Detect which cell encompasses the target text, then output its (x, y) center coordinate. 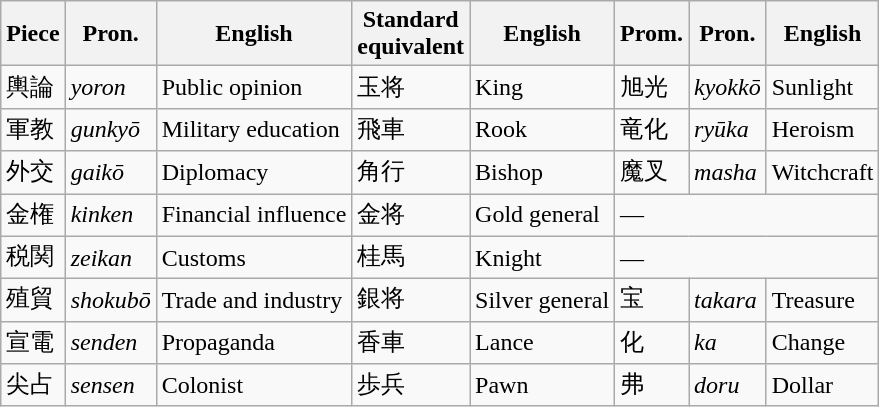
金将 (411, 216)
Treasure (822, 300)
sensen (110, 386)
玉将 (411, 88)
宣電 (33, 342)
takara (728, 300)
Military education (254, 130)
Pawn (542, 386)
kyokkō (728, 88)
Diplomacy (254, 172)
竜化 (652, 130)
Gold general (542, 216)
Bishop (542, 172)
doru (728, 386)
King (542, 88)
Dollar (822, 386)
金権 (33, 216)
ka (728, 342)
Prom. (652, 34)
殖貿 (33, 300)
角行 (411, 172)
Financial influence (254, 216)
弗 (652, 386)
Lance (542, 342)
gunkyō (110, 130)
masha (728, 172)
Colonist (254, 386)
Heroism (822, 130)
飛車 (411, 130)
Silver general (542, 300)
shokubō (110, 300)
Rook (542, 130)
zeikan (110, 258)
銀将 (411, 300)
senden (110, 342)
税関 (33, 258)
外交 (33, 172)
軍教 (33, 130)
ryūka (728, 130)
歩兵 (411, 386)
宝 (652, 300)
魔叉 (652, 172)
gaikō (110, 172)
Sunlight (822, 88)
輿論 (33, 88)
Customs (254, 258)
桂馬 (411, 258)
Propaganda (254, 342)
Trade and industry (254, 300)
香車 (411, 342)
Witchcraft (822, 172)
化 (652, 342)
旭光 (652, 88)
Public opinion (254, 88)
尖占 (33, 386)
Change (822, 342)
Knight (542, 258)
kinken (110, 216)
yoron (110, 88)
Piece (33, 34)
Standardequivalent (411, 34)
